From the cell containing the given text, extract its center point as [x, y] coordinate. 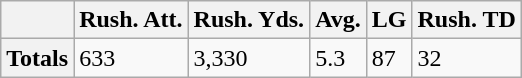
3,330 [249, 58]
LG [389, 20]
Totals [38, 58]
32 [466, 58]
633 [131, 58]
Avg. [338, 20]
Rush. Att. [131, 20]
Rush. TD [466, 20]
87 [389, 58]
5.3 [338, 58]
Rush. Yds. [249, 20]
